Return the [x, y] coordinate for the center point of the cell that contains the specified text.  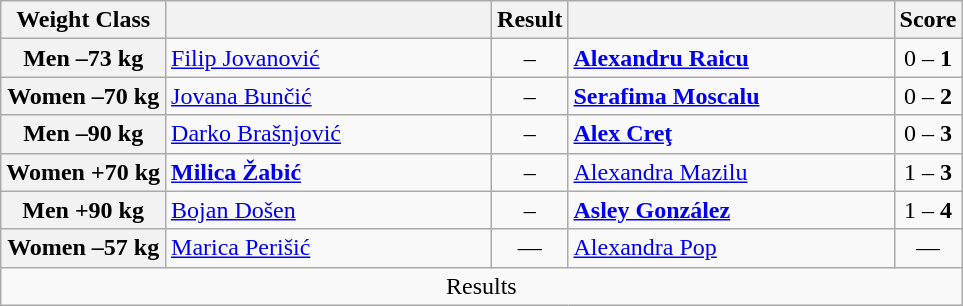
Alex Creţ [731, 134]
Women –70 kg [84, 96]
Men –90 kg [84, 134]
Alexandra Mazilu [731, 172]
Women –57 kg [84, 248]
Jovana Bunčić [329, 96]
Milica Žabić [329, 172]
Weight Class [84, 20]
Men +90 kg [84, 210]
1 – 3 [928, 172]
Darko Brašnjović [329, 134]
Alexandru Raicu [731, 58]
1 – 4 [928, 210]
0 – 1 [928, 58]
Results [482, 286]
Score [928, 20]
Bojan Došen [329, 210]
Result [530, 20]
0 – 2 [928, 96]
Filip Jovanović [329, 58]
0 – 3 [928, 134]
Men –73 kg [84, 58]
Women +70 kg [84, 172]
Asley González [731, 210]
Marica Perišić [329, 248]
Alexandra Pop [731, 248]
Serafima Moscalu [731, 96]
